For the text-containing cell, return its midpoint in [x, y] coordinate format. 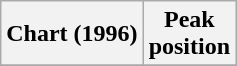
Chart (1996) [72, 34]
Peakposition [189, 34]
